Return [X, Y] of the center of cell containing provided text 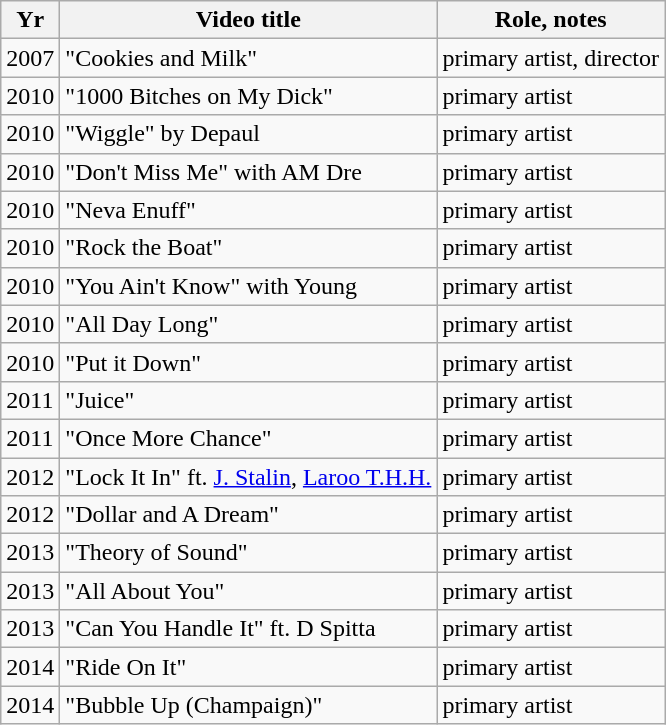
"Ride On It" [248, 667]
"Don't Miss Me" with AM Dre [248, 172]
"Juice" [248, 400]
"Once More Chance" [248, 438]
"Neva Enuff" [248, 210]
"1000 Bitches on My Dick" [248, 96]
Yr [30, 20]
"All Day Long" [248, 324]
"Dollar and A Dream" [248, 515]
primary artist, director [551, 58]
"Theory of Sound" [248, 553]
"Put it Down" [248, 362]
Video title [248, 20]
"You Ain't Know" with Young [248, 286]
"Lock It In" ft. J. Stalin, Laroo T.H.H. [248, 477]
2007 [30, 58]
"Cookies and Milk" [248, 58]
"Can You Handle It" ft. D Spitta [248, 629]
Role, notes [551, 20]
"All About You" [248, 591]
"Rock the Boat" [248, 248]
"Bubble Up (Champaign)" [248, 705]
"Wiggle" by Depaul [248, 134]
